Extract the [x, y] coordinate from the center of the cell holding the provided text.  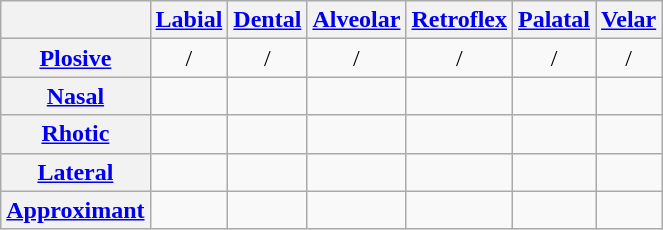
Labial [189, 20]
Velar [629, 20]
Retroflex [460, 20]
Palatal [554, 20]
Approximant [76, 210]
Alveolar [356, 20]
Plosive [76, 58]
Nasal [76, 96]
Rhotic [76, 134]
Dental [268, 20]
Lateral [76, 172]
